Return the [x, y] coordinate for the center point of the cell that contains the specified text.  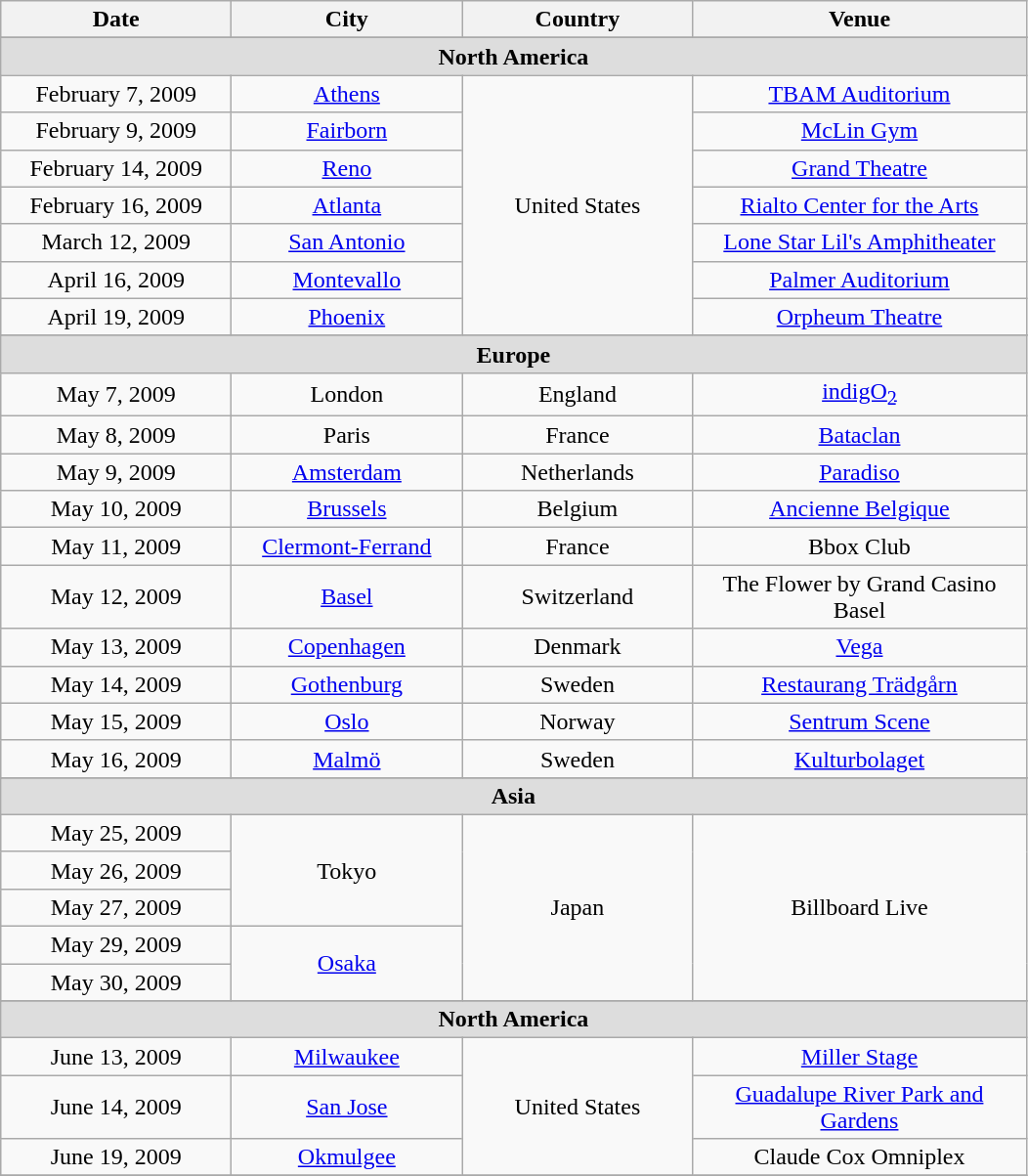
Bbox Club [860, 546]
Malmö [347, 759]
February 16, 2009 [116, 205]
Asia [514, 796]
June 19, 2009 [116, 1157]
May 16, 2009 [116, 759]
Date [116, 20]
Japan [578, 907]
April 19, 2009 [116, 317]
Reno [347, 168]
February 7, 2009 [116, 94]
England [578, 394]
Denmark [578, 647]
Ancienne Belgique [860, 509]
Miller Stage [860, 1057]
May 10, 2009 [116, 509]
Norway [578, 721]
San Antonio [347, 242]
Gothenburg [347, 684]
Paris [347, 435]
Vega [860, 647]
Billboard Live [860, 907]
May 15, 2009 [116, 721]
May 13, 2009 [116, 647]
McLin Gym [860, 131]
Claude Cox Omniplex [860, 1157]
Country [578, 20]
Bataclan [860, 435]
Okmulgee [347, 1157]
Paradiso [860, 472]
Sentrum Scene [860, 721]
Atlanta [347, 205]
Basel [347, 596]
Orpheum Theatre [860, 317]
Switzerland [578, 596]
May 26, 2009 [116, 870]
Guadalupe River Park and Gardens [860, 1107]
Milwaukee [347, 1057]
Clermont-Ferrand [347, 546]
April 16, 2009 [116, 280]
San Jose [347, 1107]
May 7, 2009 [116, 394]
May 11, 2009 [116, 546]
Belgium [578, 509]
indigO2 [860, 394]
May 27, 2009 [116, 907]
February 9, 2009 [116, 131]
May 25, 2009 [116, 833]
Rialto Center for the Arts [860, 205]
May 8, 2009 [116, 435]
London [347, 394]
Oslo [347, 721]
February 14, 2009 [116, 168]
Copenhagen [347, 647]
Amsterdam [347, 472]
March 12, 2009 [116, 242]
Restaurang Trädgårn [860, 684]
Grand Theatre [860, 168]
Netherlands [578, 472]
May 29, 2009 [116, 945]
Europe [514, 354]
May 12, 2009 [116, 596]
Osaka [347, 964]
Palmer Auditorium [860, 280]
Brussels [347, 509]
City [347, 20]
May 14, 2009 [116, 684]
June 13, 2009 [116, 1057]
TBAM Auditorium [860, 94]
Tokyo [347, 870]
The Flower by Grand Casino Basel [860, 596]
Venue [860, 20]
Kulturbolaget [860, 759]
June 14, 2009 [116, 1107]
Phoenix [347, 317]
Athens [347, 94]
Fairborn [347, 131]
Lone Star Lil's Amphitheater [860, 242]
May 30, 2009 [116, 982]
May 9, 2009 [116, 472]
Montevallo [347, 280]
